Capture the cell that displays the provided text and extract its [X, Y] central coordinate. 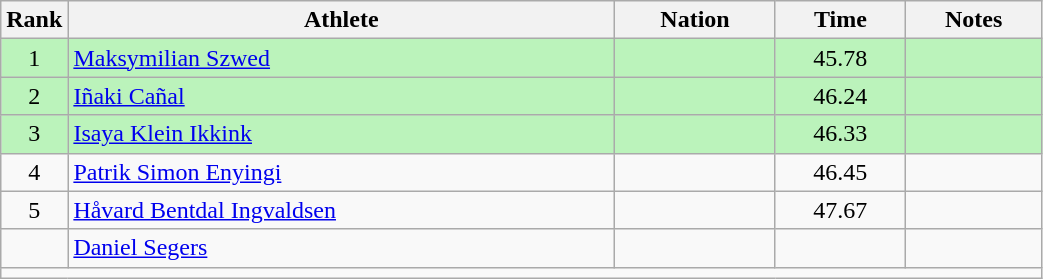
Daniel Segers [342, 248]
Patrik Simon Enyingi [342, 172]
Time [840, 20]
Nation [696, 20]
Athlete [342, 20]
46.24 [840, 96]
5 [34, 210]
Maksymilian Szwed [342, 58]
3 [34, 134]
Notes [974, 20]
Rank [34, 20]
1 [34, 58]
47.67 [840, 210]
Isaya Klein Ikkink [342, 134]
46.33 [840, 134]
Håvard Bentdal Ingvaldsen [342, 210]
45.78 [840, 58]
2 [34, 96]
4 [34, 172]
46.45 [840, 172]
Iñaki Cañal [342, 96]
